Scan for the cell matching the given text and deliver its [x, y] coordinate at center. 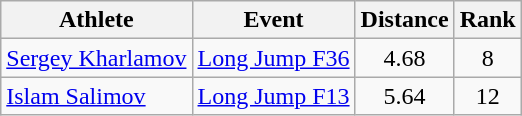
8 [488, 58]
Rank [488, 20]
Distance [404, 20]
Sergey Kharlamov [96, 58]
12 [488, 96]
Long Jump F36 [274, 58]
4.68 [404, 58]
Islam Salimov [96, 96]
5.64 [404, 96]
Event [274, 20]
Long Jump F13 [274, 96]
Athlete [96, 20]
